For the text-containing cell, return its midpoint in [x, y] coordinate format. 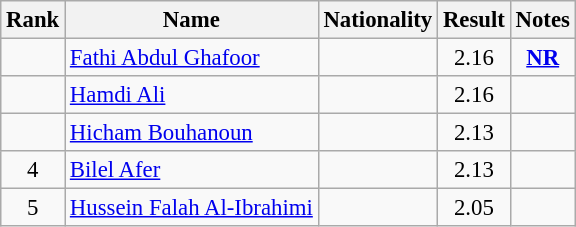
Hicham Bouhanoun [192, 133]
Fathi Abdul Ghafoor [192, 58]
Hamdi Ali [192, 95]
Result [474, 20]
Name [192, 20]
2.05 [474, 208]
Hussein Falah Al-Ibrahimi [192, 208]
5 [33, 208]
Rank [33, 20]
NR [542, 58]
4 [33, 170]
Notes [542, 20]
Bilel Afer [192, 170]
Nationality [378, 20]
